Search for the cell housing the specified text and yield its [X, Y] center coordinate. 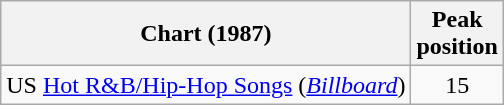
Chart (1987) [206, 34]
Peakposition [457, 34]
15 [457, 85]
US Hot R&B/Hip-Hop Songs (Billboard) [206, 85]
